For the text-containing cell, return its midpoint in [x, y] coordinate format. 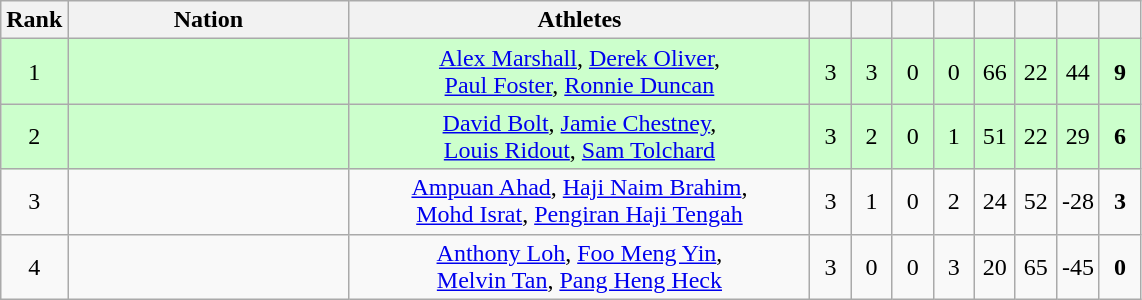
-28 [1078, 202]
David Bolt, Jamie Chestney, Louis Ridout, Sam Tolchard [580, 136]
Athletes [580, 20]
52 [1036, 202]
29 [1078, 136]
Rank [34, 20]
24 [994, 202]
65 [1036, 266]
6 [1120, 136]
51 [994, 136]
9 [1120, 72]
Alex Marshall, Derek Oliver, Paul Foster, Ronnie Duncan [580, 72]
Nation [208, 20]
Ampuan Ahad, Haji Naim Brahim, Mohd Israt, Pengiran Haji Tengah [580, 202]
44 [1078, 72]
-45 [1078, 266]
20 [994, 266]
66 [994, 72]
Anthony Loh, Foo Meng Yin, Melvin Tan, Pang Heng Heck [580, 266]
4 [34, 266]
